Determine the (x, y) coordinate at the center of the cell enclosing the given text.  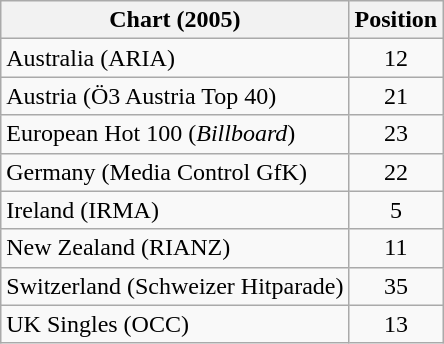
Austria (Ö3 Austria Top 40) (175, 96)
Australia (ARIA) (175, 58)
21 (396, 96)
Germany (Media Control GfK) (175, 172)
European Hot 100 (Billboard) (175, 134)
5 (396, 210)
Ireland (IRMA) (175, 210)
UK Singles (OCC) (175, 324)
11 (396, 248)
Chart (2005) (175, 20)
35 (396, 286)
12 (396, 58)
22 (396, 172)
Position (396, 20)
13 (396, 324)
New Zealand (RIANZ) (175, 248)
Switzerland (Schweizer Hitparade) (175, 286)
23 (396, 134)
